Determine the (X, Y) coordinate at the center of the cell enclosing the given text.  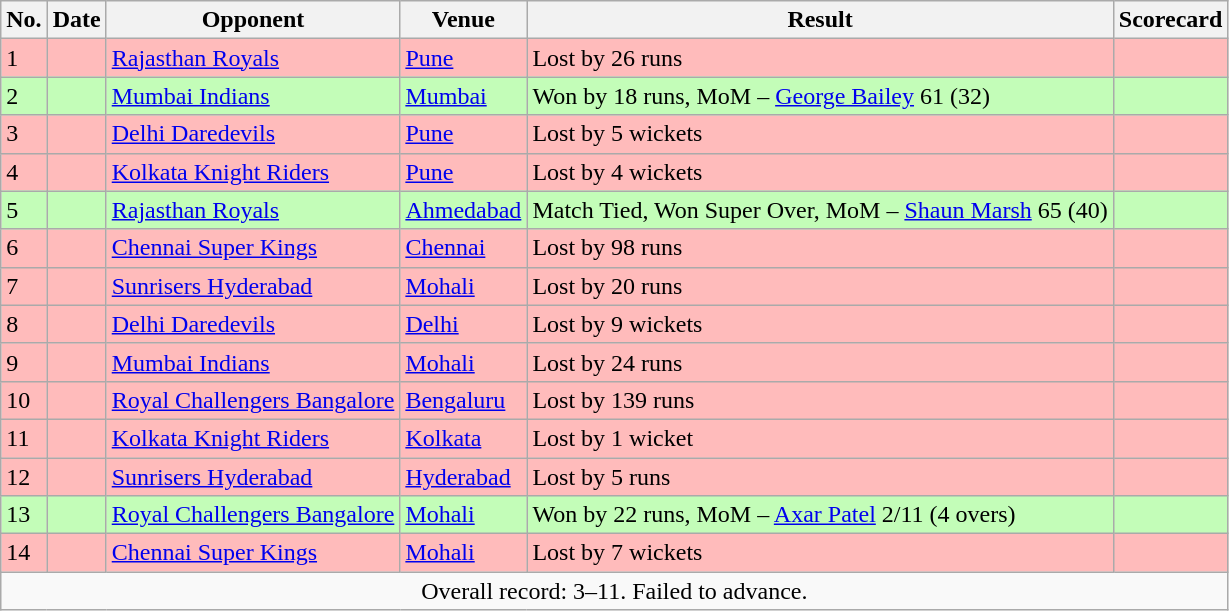
Result (820, 20)
Lost by 1 wicket (820, 438)
Lost by 4 wickets (820, 172)
8 (24, 324)
Lost by 5 runs (820, 477)
Match Tied, Won Super Over, MoM – Shaun Marsh 65 (40) (820, 210)
4 (24, 172)
2 (24, 96)
Opponent (253, 20)
Bengaluru (464, 400)
Lost by 26 runs (820, 58)
Mumbai (464, 96)
Lost by 7 wickets (820, 553)
Won by 22 runs, MoM – Axar Patel 2/11 (4 overs) (820, 515)
6 (24, 248)
Date (76, 20)
13 (24, 515)
Chennai (464, 248)
12 (24, 477)
14 (24, 553)
Venue (464, 20)
1 (24, 58)
Ahmedabad (464, 210)
Lost by 20 runs (820, 286)
10 (24, 400)
No. (24, 20)
11 (24, 438)
Lost by 9 wickets (820, 324)
Hyderabad (464, 477)
Kolkata (464, 438)
Lost by 5 wickets (820, 134)
Lost by 98 runs (820, 248)
9 (24, 362)
7 (24, 286)
Won by 18 runs, MoM – George Bailey 61 (32) (820, 96)
5 (24, 210)
3 (24, 134)
Delhi (464, 324)
Overall record: 3–11. Failed to advance. (614, 591)
Lost by 139 runs (820, 400)
Lost by 24 runs (820, 362)
Scorecard (1170, 20)
